Return the [x, y] coordinate for the center point of the cell that contains the specified text.  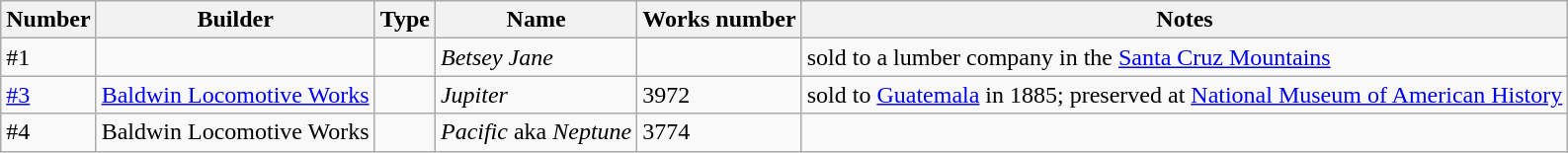
#3 [48, 95]
Betsey Jane [536, 57]
Notes [1185, 20]
Jupiter [536, 95]
Pacific aka Neptune [536, 132]
Number [48, 20]
sold to a lumber company in the Santa Cruz Mountains [1185, 57]
#1 [48, 57]
sold to Guatemala in 1885; preserved at National Museum of American History [1185, 95]
3972 [719, 95]
Works number [719, 20]
Type [405, 20]
Builder [235, 20]
#4 [48, 132]
3774 [719, 132]
Name [536, 20]
